Detect which cell encompasses the target text, then output its [X, Y] center coordinate. 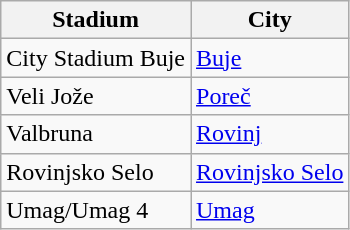
Veli Jože [96, 96]
Umag [269, 210]
Stadium [96, 20]
City Stadium Buje [96, 58]
Umag/Umag 4 [96, 210]
City [269, 20]
Rovinj [269, 134]
Poreč [269, 96]
Valbruna [96, 134]
Buje [269, 58]
